Locate the cell with the specified text and output its (X, Y) center coordinate. 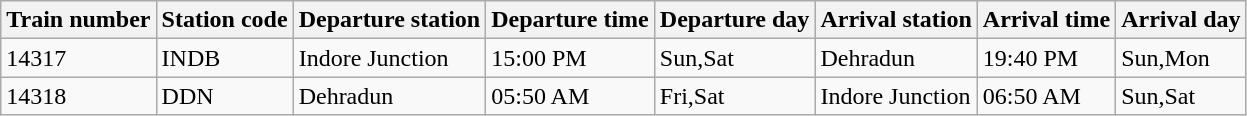
14318 (78, 96)
Fri,Sat (734, 96)
Station code (224, 20)
Arrival day (1181, 20)
Arrival station (896, 20)
INDB (224, 58)
06:50 AM (1046, 96)
19:40 PM (1046, 58)
Departure time (570, 20)
Departure day (734, 20)
15:00 PM (570, 58)
Train number (78, 20)
05:50 AM (570, 96)
Arrival time (1046, 20)
Sun,Mon (1181, 58)
Departure station (390, 20)
DDN (224, 96)
14317 (78, 58)
